Return (x, y) of the center of cell containing provided text 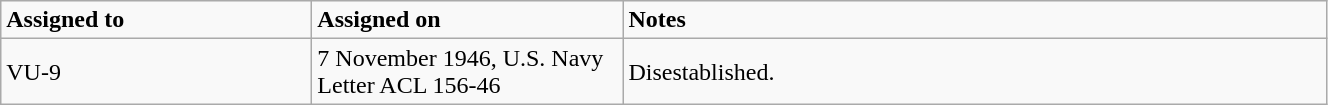
VU-9 (156, 72)
Disestablished. (975, 72)
Assigned on (468, 20)
Assigned to (156, 20)
Notes (975, 20)
7 November 1946, U.S. Navy Letter ACL 156-46 (468, 72)
